Search for the cell housing the specified text and yield its (x, y) center coordinate. 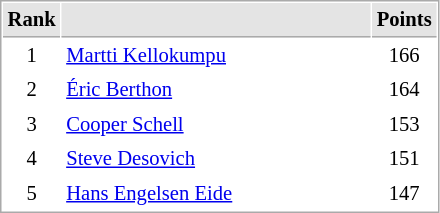
Steve Desovich (216, 158)
151 (404, 158)
Hans Engelsen Eide (216, 194)
164 (404, 90)
Rank (32, 20)
2 (32, 90)
166 (404, 56)
Points (404, 20)
Martti Kellokumpu (216, 56)
4 (32, 158)
3 (32, 124)
153 (404, 124)
147 (404, 194)
Éric Berthon (216, 90)
1 (32, 56)
5 (32, 194)
Cooper Schell (216, 124)
